Locate the cell with the specified text and output its (X, Y) center coordinate. 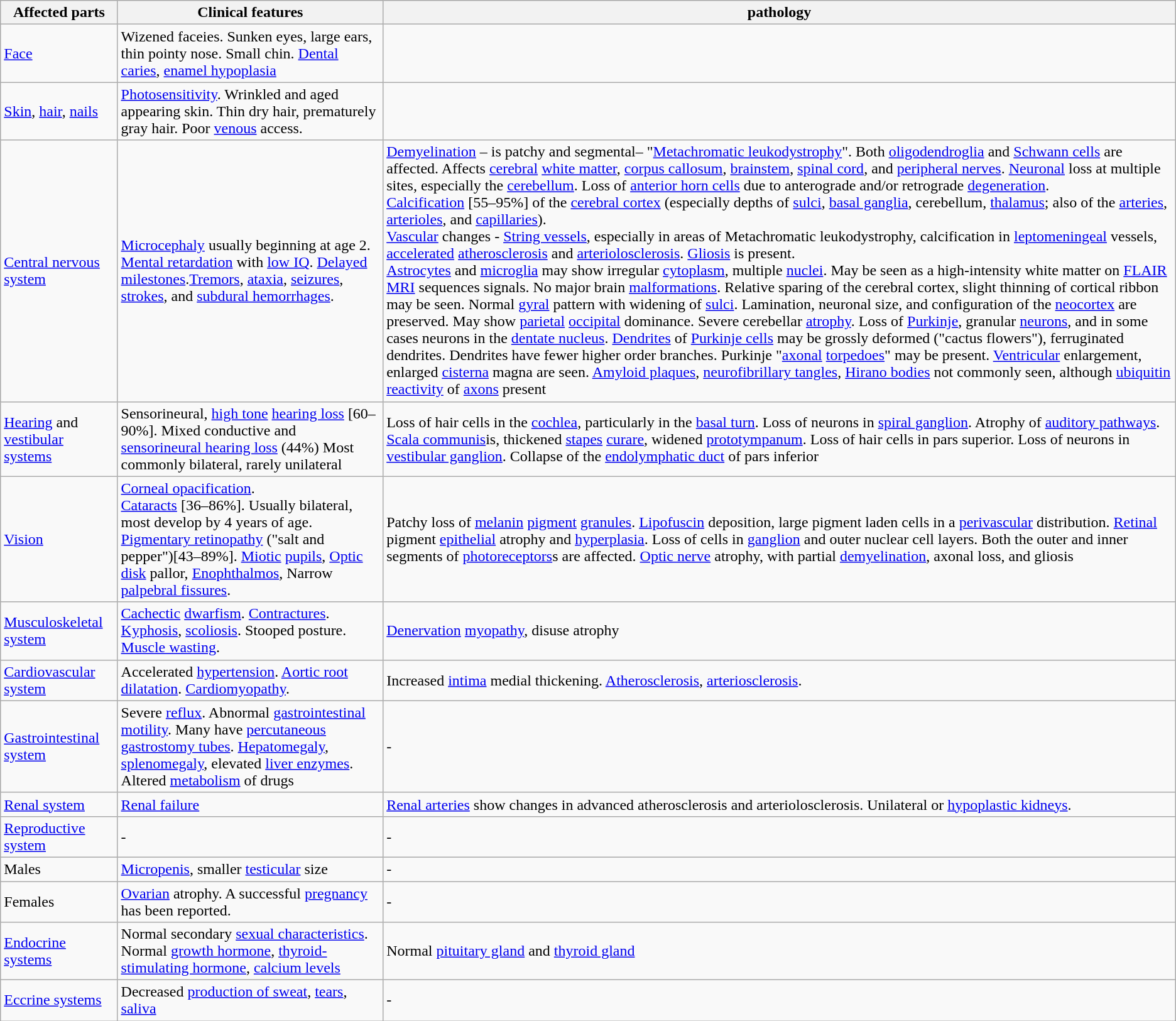
Renal arteries show changes in advanced atherosclerosis and arteriolosclerosis. Unilateral or hypoplastic kidneys. (780, 804)
Reproductive system (59, 837)
Renal failure (250, 804)
Affected parts (59, 13)
Males (59, 869)
Normal pituitary gland and thyroid gland (780, 951)
Micropenis, smaller testicular size (250, 869)
Decreased production of sweat, tears, saliva (250, 1000)
Gastrointestinal system (59, 746)
Vision (59, 539)
Ovarian atrophy. A successful pregnancy has been reported. (250, 901)
Increased intima medial thickening. Atherosclerosis, arteriosclerosis. (780, 680)
pathology (780, 13)
Females (59, 901)
Clinical features (250, 13)
Hearing and vestibular systems (59, 439)
Endocrine systems (59, 951)
Cachectic dwarfism. Contractures. Kyphosis, scoliosis. Stooped posture. Muscle wasting. (250, 631)
Cardiovascular system (59, 680)
Sensorineural, high tone hearing loss [60–90%]. Mixed conductive and sensorineural hearing loss (44%) Most commonly bilateral, rarely unilateral (250, 439)
Photosensitivity. Wrinkled and aged appearing skin. Thin dry hair, prematurely gray hair. Poor venous access. (250, 111)
Eccrine systems (59, 1000)
Accelerated hypertension. Aortic root dilatation. Cardiomyopathy. (250, 680)
Normal secondary sexual characteristics. Normal growth hormone, thyroid-stimulating hormone, calcium levels (250, 951)
Wizened faceies. Sunken eyes, large ears, thin pointy nose. Small chin. Dental caries, enamel hypoplasia (250, 53)
Skin, hair, nails (59, 111)
Face (59, 53)
Renal system (59, 804)
Central nervous system (59, 271)
Denervation myopathy, disuse atrophy (780, 631)
Musculoskeletal system (59, 631)
